Pinpoint the cell where the given text exists, returning its (X, Y) midpoint coordinate. 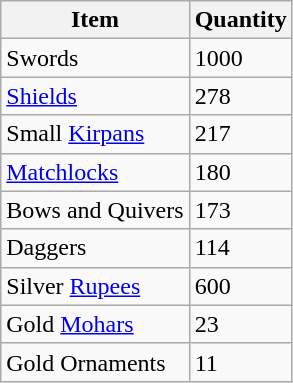
Bows and Quivers (95, 210)
Item (95, 20)
278 (240, 96)
Small Kirpans (95, 134)
23 (240, 324)
173 (240, 210)
11 (240, 362)
Matchlocks (95, 172)
Shields (95, 96)
1000 (240, 58)
Gold Mohars (95, 324)
Swords (95, 58)
114 (240, 248)
217 (240, 134)
180 (240, 172)
Quantity (240, 20)
Daggers (95, 248)
Silver Rupees (95, 286)
600 (240, 286)
Gold Ornaments (95, 362)
